Detect which cell encompasses the target text, then output its [X, Y] center coordinate. 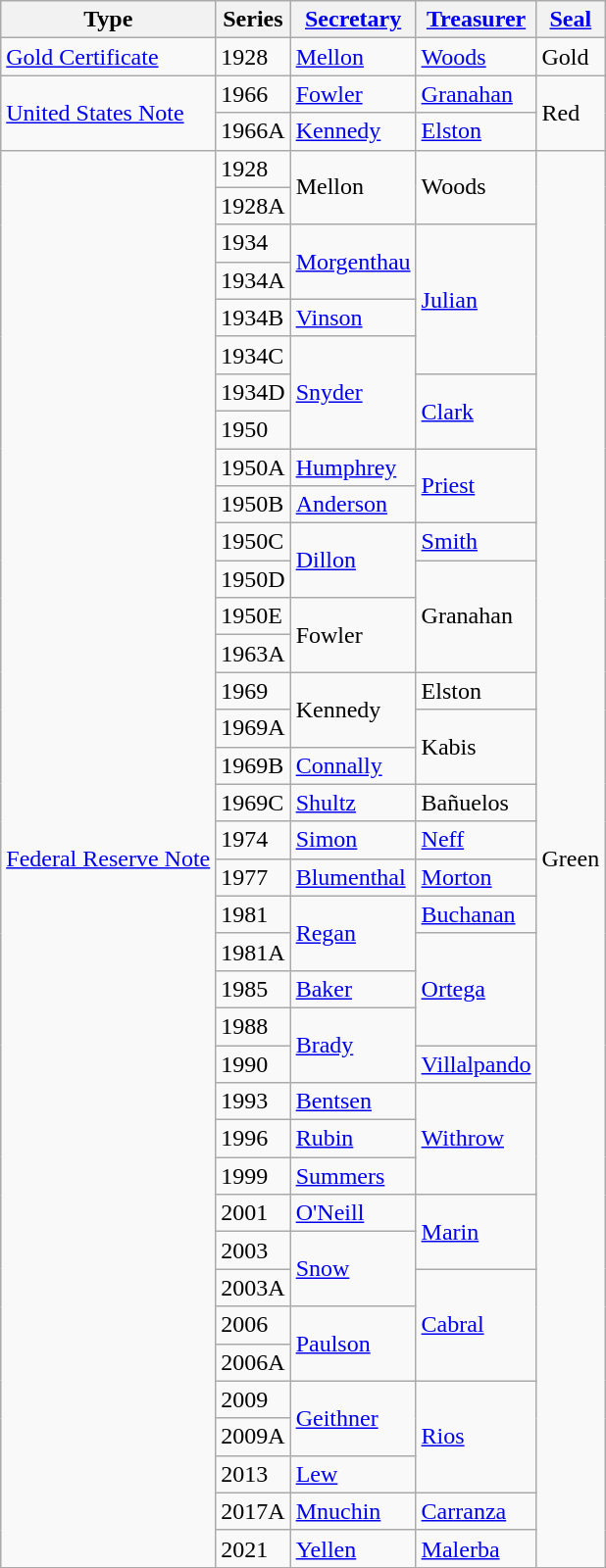
2006 [253, 1325]
Connally [353, 765]
Gold [571, 57]
1969B [253, 765]
1985 [253, 989]
O'Neill [353, 1213]
1950D [253, 579]
1981 [253, 914]
1969C [253, 803]
1950B [253, 505]
Gold Certificate [108, 57]
Seal [571, 20]
1963A [253, 654]
Brady [353, 1045]
1934B [253, 318]
2001 [253, 1213]
2003A [253, 1288]
Type [108, 20]
Red [571, 113]
Julian [477, 299]
1974 [253, 840]
1969 [253, 691]
1934D [253, 392]
Morgenthau [353, 262]
1934C [253, 355]
Shultz [353, 803]
Vinson [353, 318]
Treasurer [477, 20]
1950 [253, 429]
Withrow [477, 1139]
Mnuchin [353, 1511]
Clark [477, 411]
1934 [253, 243]
1999 [253, 1176]
1993 [253, 1102]
Smith [477, 542]
Malerba [477, 1548]
1988 [253, 1026]
Carranza [477, 1511]
Snow [353, 1269]
Yellen [353, 1548]
Blumenthal [353, 877]
Green [571, 858]
2003 [253, 1250]
2017A [253, 1511]
Buchanan [477, 914]
Marin [477, 1232]
Federal Reserve Note [108, 858]
Kabis [477, 747]
Secretary [353, 20]
Neff [477, 840]
1950E [253, 616]
Geithner [353, 1418]
Lew [353, 1474]
Rios [477, 1437]
2013 [253, 1474]
1950A [253, 467]
2006A [253, 1362]
Cabral [477, 1325]
2009 [253, 1399]
2009A [253, 1437]
Anderson [353, 505]
1977 [253, 877]
Humphrey [353, 467]
1950C [253, 542]
1934A [253, 280]
Paulson [353, 1344]
1966 [253, 94]
Snyder [353, 392]
Baker [353, 989]
1981A [253, 952]
1966A [253, 131]
United States Note [108, 113]
Series [253, 20]
Ortega [477, 989]
Summers [353, 1176]
Bañuelos [477, 803]
2021 [253, 1548]
Dillon [353, 561]
1928A [253, 206]
Regan [353, 933]
Simon [353, 840]
1990 [253, 1063]
1996 [253, 1139]
Rubin [353, 1139]
1969A [253, 728]
Bentsen [353, 1102]
Morton [477, 877]
Villalpando [477, 1063]
Priest [477, 486]
